Search for the cell housing the specified text and yield its [X, Y] center coordinate. 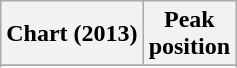
Chart (2013) [72, 34]
Peakposition [189, 34]
